For the text-containing cell, return its midpoint in (X, Y) coordinate format. 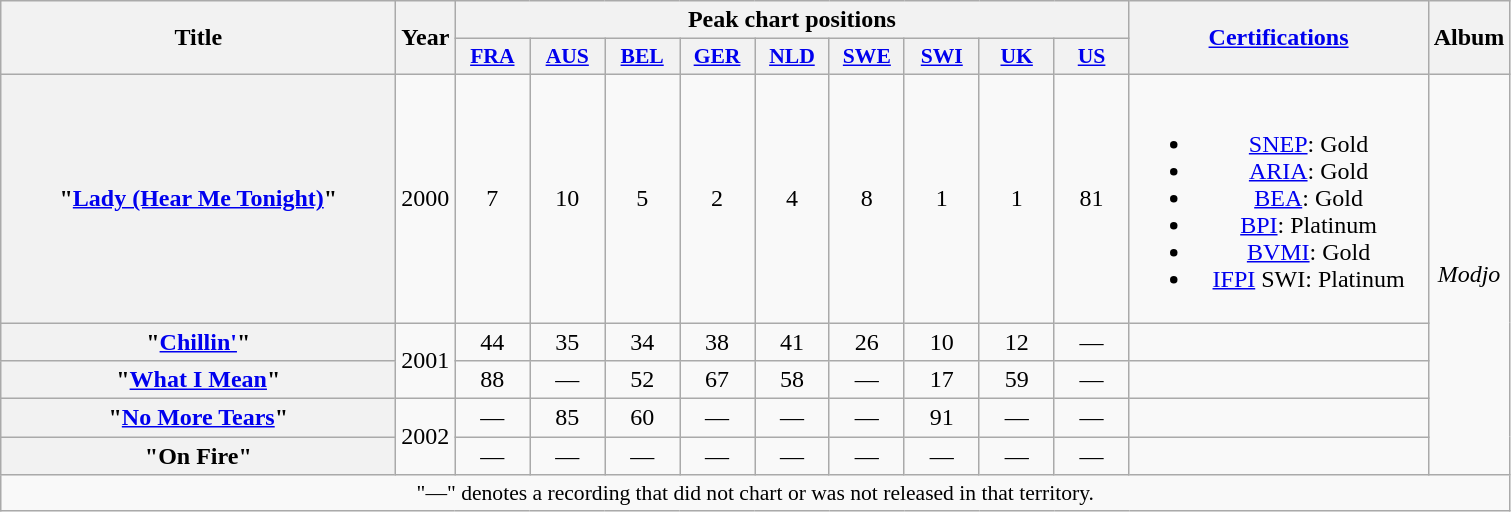
60 (642, 418)
34 (642, 341)
US (1092, 57)
12 (1016, 341)
GER (718, 57)
2002 (426, 437)
AUS (568, 57)
Peak chart positions (792, 20)
Title (198, 38)
SNEP: GoldARIA: GoldBEA: GoldBPI: PlatinumBVMI: GoldIFPI SWI: Platinum (1278, 198)
91 (942, 418)
UK (1016, 57)
85 (568, 418)
2000 (426, 198)
"No More Tears" (198, 418)
Year (426, 38)
BEL (642, 57)
"What I Mean" (198, 380)
5 (642, 198)
NLD (792, 57)
88 (492, 380)
FRA (492, 57)
Modjo (1469, 274)
7 (492, 198)
SWE (866, 57)
44 (492, 341)
4 (792, 198)
"—" denotes a recording that did not chart or was not released in that territory. (756, 493)
8 (866, 198)
SWI (942, 57)
"Lady (Hear Me Tonight)" (198, 198)
17 (942, 380)
Certifications (1278, 38)
52 (642, 380)
41 (792, 341)
"Chillin'" (198, 341)
81 (1092, 198)
58 (792, 380)
2 (718, 198)
35 (568, 341)
"On Fire" (198, 456)
Album (1469, 38)
38 (718, 341)
26 (866, 341)
59 (1016, 380)
67 (718, 380)
2001 (426, 360)
